Scan for the cell matching the given text and deliver its (x, y) coordinate at center. 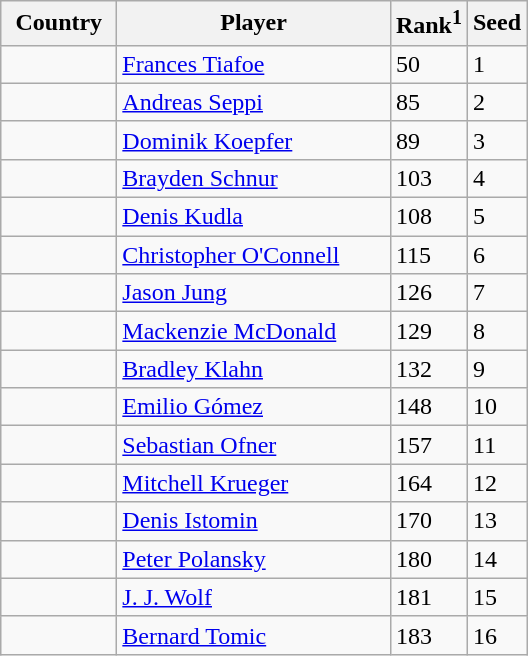
15 (496, 597)
Mackenzie McDonald (254, 331)
7 (496, 293)
181 (428, 597)
183 (428, 635)
157 (428, 445)
Peter Polansky (254, 559)
6 (496, 255)
Country (59, 24)
13 (496, 521)
Denis Istomin (254, 521)
3 (496, 140)
132 (428, 369)
Emilio Gómez (254, 407)
Christopher O'Connell (254, 255)
5 (496, 217)
108 (428, 217)
8 (496, 331)
Sebastian Ofner (254, 445)
89 (428, 140)
170 (428, 521)
9 (496, 369)
Seed (496, 24)
129 (428, 331)
14 (496, 559)
Rank1 (428, 24)
126 (428, 293)
12 (496, 483)
11 (496, 445)
Dominik Koepfer (254, 140)
103 (428, 178)
180 (428, 559)
50 (428, 64)
10 (496, 407)
Andreas Seppi (254, 102)
Frances Tiafoe (254, 64)
Player (254, 24)
2 (496, 102)
164 (428, 483)
Brayden Schnur (254, 178)
Jason Jung (254, 293)
85 (428, 102)
4 (496, 178)
Denis Kudla (254, 217)
1 (496, 64)
J. J. Wolf (254, 597)
Mitchell Krueger (254, 483)
148 (428, 407)
115 (428, 255)
Bradley Klahn (254, 369)
16 (496, 635)
Bernard Tomic (254, 635)
